Capture the cell that displays the provided text and extract its [x, y] central coordinate. 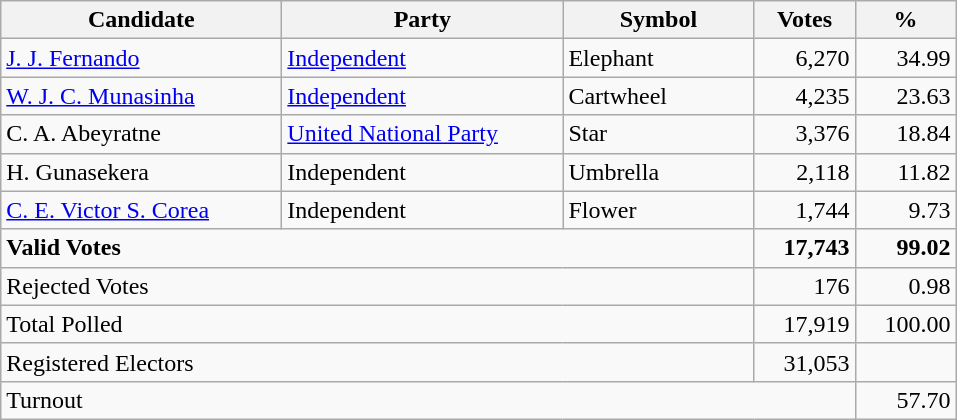
Symbol [658, 20]
Elephant [658, 58]
Flower [658, 210]
3,376 [804, 134]
C. A. Abeyratne [142, 134]
17,919 [804, 324]
Cartwheel [658, 96]
4,235 [804, 96]
57.70 [906, 400]
C. E. Victor S. Corea [142, 210]
99.02 [906, 248]
Votes [804, 20]
11.82 [906, 172]
Total Polled [378, 324]
2,118 [804, 172]
Turnout [428, 400]
31,053 [804, 362]
United National Party [422, 134]
176 [804, 286]
H. Gunasekera [142, 172]
23.63 [906, 96]
34.99 [906, 58]
Umbrella [658, 172]
J. J. Fernando [142, 58]
% [906, 20]
Candidate [142, 20]
Valid Votes [378, 248]
9.73 [906, 210]
Star [658, 134]
6,270 [804, 58]
1,744 [804, 210]
Rejected Votes [378, 286]
17,743 [804, 248]
0.98 [906, 286]
18.84 [906, 134]
W. J. C. Munasinha [142, 96]
Party [422, 20]
Registered Electors [378, 362]
100.00 [906, 324]
